Pinpoint the cell where the given text exists, returning its (X, Y) midpoint coordinate. 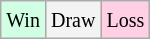
Draw (72, 20)
Loss (126, 20)
Win (24, 20)
